Provide the (x, y) coordinate of the cell's center where the given text is located.  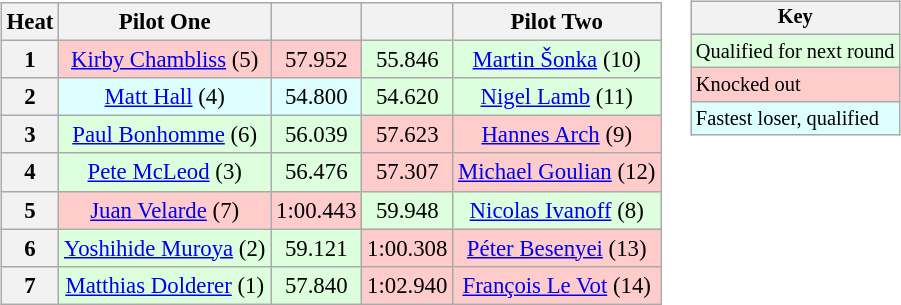
56.476 (316, 172)
Kirby Chambliss (5) (165, 60)
Pete McLeod (3) (165, 172)
Hannes Arch (9) (557, 135)
Péter Besenyei (13) (557, 248)
59.948 (408, 210)
57.952 (316, 60)
2 (30, 97)
Yoshihide Muroya (2) (165, 248)
François Le Vot (14) (557, 285)
57.307 (408, 172)
1:00.443 (316, 210)
6 (30, 248)
4 (30, 172)
Nicolas Ivanoff (8) (557, 210)
57.623 (408, 135)
Heat (30, 22)
56.039 (316, 135)
54.800 (316, 97)
7 (30, 285)
Matthias Dolderer (1) (165, 285)
Knocked out (795, 85)
Qualified for next round (795, 51)
Nigel Lamb (11) (557, 97)
1:02.940 (408, 285)
59.121 (316, 248)
Pilot One (165, 22)
Pilot Two (557, 22)
Fastest loser, qualified (795, 119)
Martin Šonka (10) (557, 60)
Michael Goulian (12) (557, 172)
3 (30, 135)
Matt Hall (4) (165, 97)
57.840 (316, 285)
5 (30, 210)
1 (30, 60)
Juan Velarde (7) (165, 210)
54.620 (408, 97)
Paul Bonhomme (6) (165, 135)
1:00.308 (408, 248)
55.846 (408, 60)
Key (795, 18)
